Identify which cell holds the provided text, then report its [x, y] central coordinate. 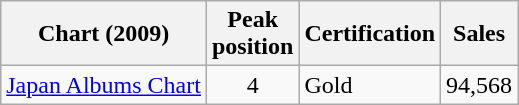
4 [252, 85]
Certification [370, 34]
94,568 [480, 85]
Chart (2009) [104, 34]
Japan Albums Chart [104, 85]
Gold [370, 85]
Sales [480, 34]
Peakposition [252, 34]
